Identify which cell holds the provided text, then report its (X, Y) central coordinate. 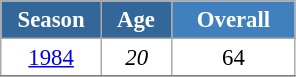
Age (136, 20)
1984 (52, 58)
Overall (234, 20)
64 (234, 58)
20 (136, 58)
Season (52, 20)
